Extract the (X, Y) coordinate from the center of the cell holding the provided text.  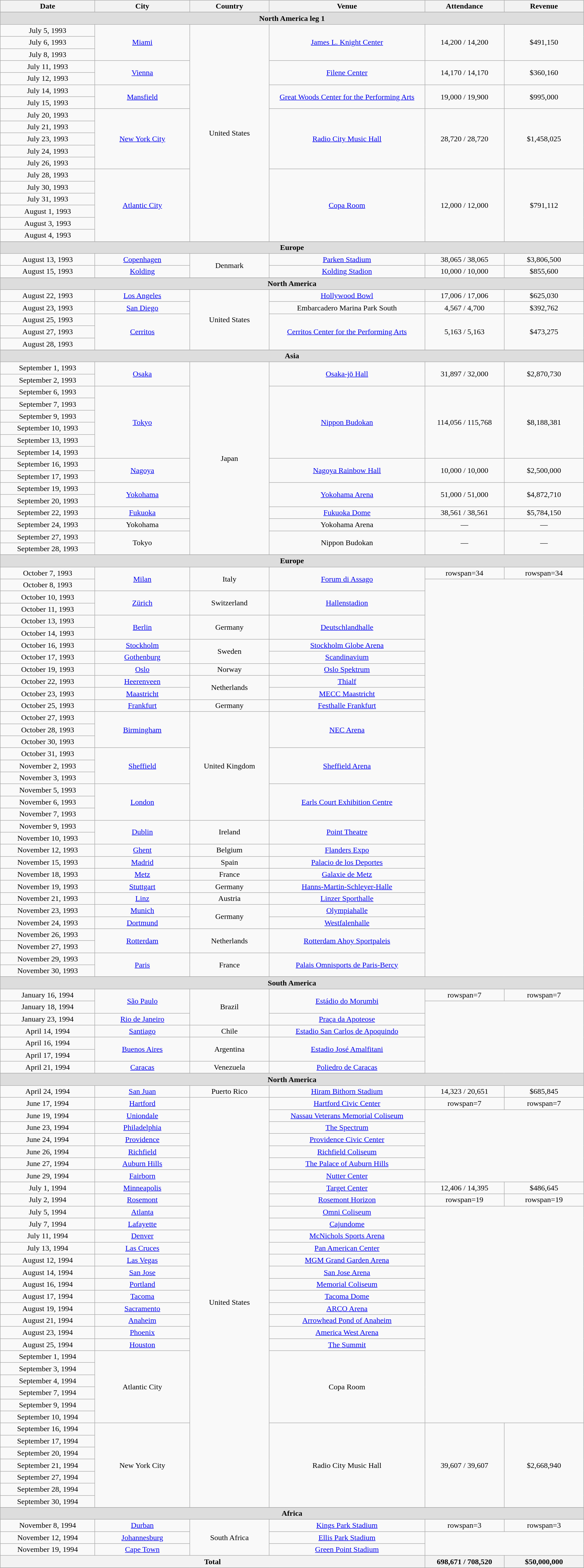
London (143, 802)
July 24, 1993 (48, 151)
Maastricht (143, 693)
October 19, 1993 (48, 669)
August 27, 1993 (48, 332)
Africa (292, 1514)
$5,784,150 (544, 513)
Country (229, 6)
September 30, 1994 (48, 1501)
Nagoya Rainbow Hall (347, 470)
November 12, 1994 (48, 1538)
January 18, 1994 (48, 1007)
Poliedro de Caracas (347, 1067)
San Jose (143, 1272)
Dortmund (143, 923)
September 17, 1994 (48, 1441)
Pan American Center (347, 1248)
31,897 / 32,000 (464, 374)
August 23, 1993 (48, 308)
July 1, 1994 (48, 1188)
August 15, 1993 (48, 271)
51,000 / 51,000 (464, 494)
Buenos Aires (143, 1049)
September 7, 1994 (48, 1393)
Durban (143, 1526)
38,561 / 38,561 (464, 513)
Sheffield (143, 766)
Point Theatre (347, 832)
November 7, 1993 (48, 814)
$995,000 (544, 97)
Miami (143, 42)
Fairborn (143, 1176)
September 10, 1994 (48, 1417)
Japan (229, 459)
October 25, 1993 (48, 705)
November 12, 1993 (48, 850)
Anaheim (143, 1321)
November 8, 1994 (48, 1526)
September 20, 1993 (48, 500)
January 23, 1994 (48, 1019)
$685,845 (544, 1091)
Olympiahalle (347, 910)
Heerenveen (143, 681)
Denver (143, 1236)
$8,188,381 (544, 422)
Atlanta (143, 1212)
November 24, 1993 (48, 923)
Osaka-jō Hall (347, 374)
October 10, 1993 (48, 597)
Palais Omnisports de Paris-Bercy (347, 965)
Ellis Park Stadium (347, 1538)
Cape Town (143, 1550)
San Jose Arena (347, 1272)
Date (48, 6)
September 9, 1993 (48, 416)
April 21, 1994 (48, 1067)
Galaxie de Metz (347, 874)
July 15, 1993 (48, 103)
Austria (229, 898)
Embarcadero Marina Park South (347, 308)
America West Arena (347, 1333)
Omni Coliseum (347, 1212)
Berlin (143, 627)
South America (292, 983)
November 19, 1994 (48, 1550)
Ireland (229, 832)
July 21, 1993 (48, 127)
MECC Maastricht (347, 693)
Venezuela (229, 1067)
5,163 / 5,163 (464, 332)
$491,150 (544, 42)
São Paulo (143, 1001)
Sheffield Arena (347, 766)
July 14, 1993 (48, 91)
Estadio San Carlos de Apoquindo (347, 1031)
17,006 / 17,006 (464, 296)
Tacoma Dome (347, 1296)
Zürich (143, 603)
Copenhagen (143, 259)
April 24, 1994 (48, 1091)
October 7, 1993 (48, 573)
October 8, 1993 (48, 585)
$2,870,730 (544, 374)
September 16, 1994 (48, 1429)
Phoenix (143, 1333)
Estádio do Morumbi (347, 1001)
November 19, 1993 (48, 886)
Providence Civic Center (347, 1140)
Palacio de los Deportes (347, 862)
June 26, 1994 (48, 1152)
14,200 / 14,200 (464, 42)
Hartford Civic Center (347, 1103)
September 1, 1993 (48, 368)
November 30, 1993 (48, 971)
August 4, 1993 (48, 235)
November 10, 1993 (48, 838)
Osaka (143, 374)
October 23, 1993 (48, 693)
Cajundome (347, 1224)
August 13, 1993 (48, 259)
$1,458,025 (544, 139)
14,323 / 20,651 (464, 1091)
MGM Grand Garden Arena (347, 1260)
September 1, 1994 (48, 1357)
NEC Arena (347, 730)
Santiago (143, 1031)
November 18, 1993 (48, 874)
Norway (229, 669)
$2,668,940 (544, 1465)
$360,160 (544, 73)
Praça da Apoteose (347, 1019)
Birmingham (143, 730)
Great Woods Center for the Performing Arts (347, 97)
July 7, 1994 (48, 1224)
October 16, 1993 (48, 645)
April 17, 1994 (48, 1055)
Linz (143, 898)
Milan (143, 579)
Nagoya (143, 470)
September 3, 1994 (48, 1369)
Richfield (143, 1152)
October 14, 1993 (48, 633)
August 19, 1994 (48, 1309)
July 31, 1993 (48, 199)
Kolding Stadion (347, 271)
Target Center (347, 1188)
114,056 / 115,768 (464, 422)
September 10, 1993 (48, 428)
August 21, 1994 (48, 1321)
Arrowhead Pond of Anaheim (347, 1321)
Minneapolis (143, 1188)
Hollywood Bowl (347, 296)
August 1, 1993 (48, 211)
November 5, 1993 (48, 790)
July 5, 1994 (48, 1212)
$473,275 (544, 332)
July 2, 1994 (48, 1200)
Hiram Bithorn Stadium (347, 1091)
October 22, 1993 (48, 681)
July 5, 1993 (48, 30)
September 7, 1993 (48, 404)
Rosemont Horizon (347, 1200)
Houston (143, 1345)
November 29, 1993 (48, 959)
October 28, 1993 (48, 730)
$625,030 (544, 296)
Richfield Coliseum (347, 1152)
Frankfurt (143, 705)
$791,112 (544, 205)
July 20, 1993 (48, 115)
$486,645 (544, 1188)
Providence (143, 1140)
June 17, 1994 (48, 1103)
Thialf (347, 681)
September 20, 1994 (48, 1453)
September 22, 1993 (48, 513)
$50,000,000 (544, 1562)
Hartford (143, 1103)
United Kingdom (229, 766)
November 21, 1993 (48, 898)
Tacoma (143, 1296)
Flanders Expo (347, 850)
April 14, 1994 (48, 1031)
Rotterdam Ahoy Sportpaleis (347, 941)
Estadio José Amalfitani (347, 1049)
Ghent (143, 850)
Dublin (143, 832)
Revenue (544, 6)
October 27, 1993 (48, 717)
November 23, 1993 (48, 910)
Gothenburg (143, 657)
July 28, 1993 (48, 175)
Linzer Sporthalle (347, 898)
Asia (292, 356)
October 13, 1993 (48, 621)
November 15, 1993 (48, 862)
August 3, 1993 (48, 223)
September 28, 1993 (48, 549)
Fukuoka (143, 513)
Denmark (229, 265)
August 25, 1993 (48, 320)
Fukuoka Dome (347, 513)
August 17, 1994 (48, 1296)
Nassau Veterans Memorial Coliseum (347, 1115)
Total (213, 1562)
28,720 / 28,720 (464, 139)
July 13, 1994 (48, 1248)
4,567 / 4,700 (464, 308)
June 23, 1994 (48, 1128)
Munich (143, 910)
October 17, 1993 (48, 657)
Auburn Hills (143, 1164)
The Summit (347, 1345)
South Africa (229, 1538)
Belgium (229, 850)
July 12, 1993 (48, 79)
November 9, 1993 (48, 826)
$4,872,710 (544, 494)
August 14, 1994 (48, 1272)
October 31, 1993 (48, 754)
Sweden (229, 651)
September 13, 1993 (48, 440)
San Diego (143, 308)
Las Vegas (143, 1260)
Nutter Center (347, 1176)
Rosemont (143, 1200)
Rotterdam (143, 941)
Johannesburg (143, 1538)
September 16, 1993 (48, 464)
July 11, 1993 (48, 67)
Hanns-Martin-Schleyer-Halle (347, 886)
Westfalenhalle (347, 923)
July 23, 1993 (48, 139)
September 19, 1993 (48, 488)
Kolding (143, 271)
June 19, 1994 (48, 1115)
September 21, 1994 (48, 1465)
Spain (229, 862)
September 27, 1993 (48, 537)
Sacramento (143, 1309)
Venue (347, 6)
September 14, 1993 (48, 452)
Mansfield (143, 97)
June 24, 1994 (48, 1140)
ARCO Arena (347, 1309)
August 25, 1994 (48, 1345)
38,065 / 38,065 (464, 259)
Memorial Coliseum (347, 1284)
November 2, 1993 (48, 766)
Los Angeles (143, 296)
Cerritos (143, 332)
Philadelphia (143, 1128)
September 4, 1994 (48, 1381)
Italy (229, 579)
The Palace of Auburn Hills (347, 1164)
Lafayette (143, 1224)
Uniondale (143, 1115)
Festhalle Frankfurt (347, 705)
Deutschlandhalle (347, 627)
July 11, 1994 (48, 1236)
Green Point Stadium (347, 1550)
Metz (143, 874)
14,170 / 14,170 (464, 73)
August 12, 1994 (48, 1260)
August 22, 1993 (48, 296)
North America leg 1 (292, 18)
November 26, 1993 (48, 935)
$392,762 (544, 308)
January 16, 1994 (48, 995)
Paris (143, 965)
$2,500,000 (544, 470)
Oslo (143, 669)
July 6, 1993 (48, 42)
Hallenstadion (347, 603)
September 6, 1993 (48, 392)
12,000 / 12,000 (464, 205)
James L. Knight Center (347, 42)
November 6, 1993 (48, 802)
Argentina (229, 1049)
Forum di Assago (347, 579)
Stockholm (143, 645)
April 16, 1994 (48, 1043)
Las Cruces (143, 1248)
July 30, 1993 (48, 187)
September 9, 1994 (48, 1405)
Chile (229, 1031)
City (143, 6)
Madrid (143, 862)
August 23, 1994 (48, 1333)
August 16, 1994 (48, 1284)
698,671 / 708,520 (464, 1562)
Oslo Spektrum (347, 669)
June 27, 1994 (48, 1164)
Caracas (143, 1067)
Filene Center (347, 73)
November 3, 1993 (48, 778)
39,607 / 39,607 (464, 1465)
Portland (143, 1284)
Cerritos Center for the Performing Arts (347, 332)
19,000 / 19,900 (464, 97)
Vienna (143, 73)
Puerto Rico (229, 1091)
McNichols Sports Arena (347, 1236)
Earls Court Exhibition Centre (347, 802)
$3,806,500 (544, 259)
September 24, 1993 (48, 525)
Stuttgart (143, 886)
October 30, 1993 (48, 742)
June 29, 1994 (48, 1176)
Brazil (229, 1007)
Rio de Janeiro (143, 1019)
$855,600 (544, 271)
August 28, 1993 (48, 344)
San Juan (143, 1091)
12,406 / 14,395 (464, 1188)
The Spectrum (347, 1128)
Attendance (464, 6)
October 11, 1993 (48, 609)
Stockholm Globe Arena (347, 645)
July 8, 1993 (48, 54)
November 27, 1993 (48, 947)
September 27, 1994 (48, 1477)
September 2, 1993 (48, 380)
September 17, 1993 (48, 476)
Kings Park Stadium (347, 1526)
Switzerland (229, 603)
July 26, 1993 (48, 163)
Scandinavium (347, 657)
September 28, 1994 (48, 1489)
Parken Stadium (347, 259)
